Determine the (x, y) coordinate at the center of the cell enclosing the given text.  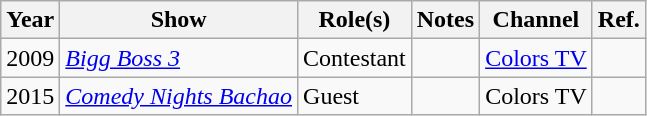
Channel (536, 20)
Contestant (355, 58)
2009 (30, 58)
Ref. (618, 20)
Notes (445, 20)
Year (30, 20)
Role(s) (355, 20)
Bigg Boss 3 (179, 58)
2015 (30, 96)
Guest (355, 96)
Show (179, 20)
Comedy Nights Bachao (179, 96)
